Determine the (x, y) coordinate at the center of the cell enclosing the given text.  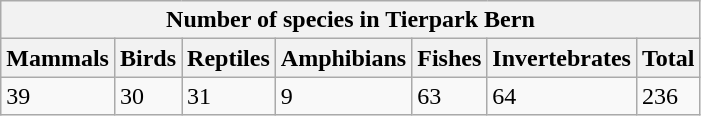
Birds (148, 58)
Invertebrates (562, 58)
Total (668, 58)
Amphibians (343, 58)
30 (148, 96)
Number of species in Tierpark Bern (350, 20)
Mammals (58, 58)
Fishes (450, 58)
31 (229, 96)
9 (343, 96)
39 (58, 96)
Reptiles (229, 58)
236 (668, 96)
63 (450, 96)
64 (562, 96)
